Capture the cell that displays the provided text and extract its [X, Y] central coordinate. 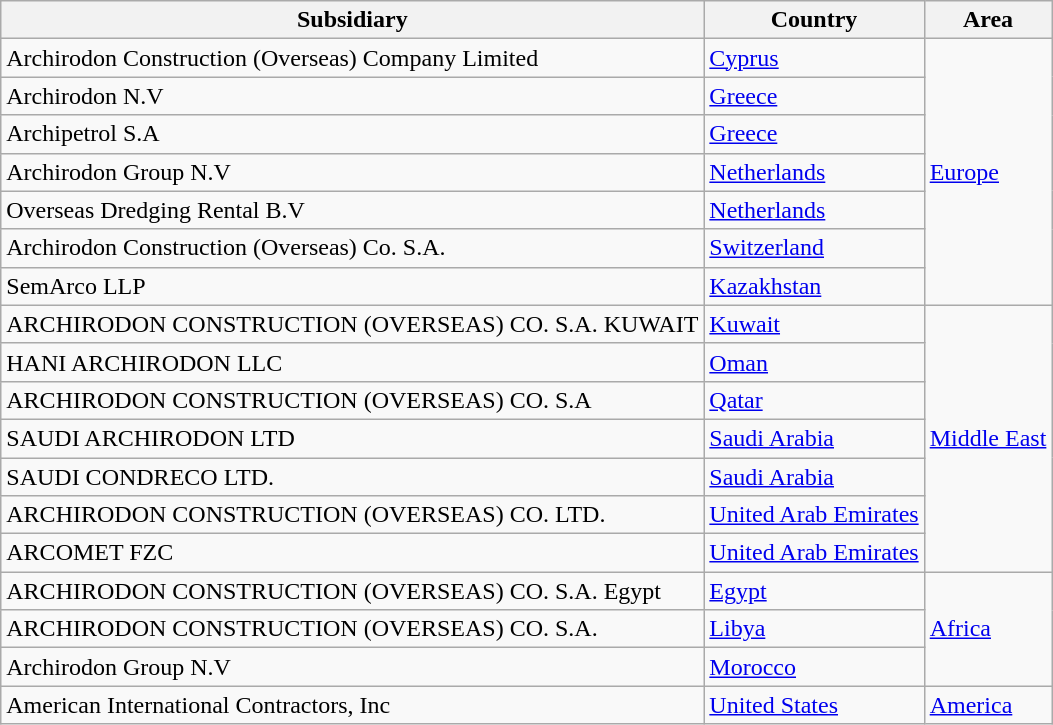
Switzerland [814, 248]
ARCHIRODON CONSTRUCTION (OVERSEAS) CO. S.A [352, 400]
Oman [814, 362]
Libya [814, 629]
Subsidiary [352, 20]
Europe [988, 172]
Archirodon Construction (Overseas) Company Limited [352, 58]
Morocco [814, 667]
Egypt [814, 591]
Overseas Dredging Rental B.V [352, 210]
SAUDI ARCHIRODON LTD [352, 438]
Africa [988, 629]
Qatar [814, 400]
Archipetrol S.A [352, 134]
United States [814, 705]
SAUDI CONDRECO LTD. [352, 477]
SemArco LLP [352, 286]
Archirodon N.V [352, 96]
Middle East [988, 438]
Cyprus [814, 58]
American International Contractors, Inc [352, 705]
Country [814, 20]
ARCHIRODON CONSTRUCTION (OVERSEAS) CO. S.A. [352, 629]
Area [988, 20]
Archirodon Construction (Overseas) Co. S.A. [352, 248]
Kazakhstan [814, 286]
HANI ARCHIRODON LLC [352, 362]
Kuwait [814, 324]
ARCHIRODON CONSTRUCTION (OVERSEAS) CO. S.A. KUWAIT [352, 324]
ARCHIRODON CONSTRUCTION (OVERSEAS) CO. S.A. Egypt [352, 591]
ARCHIRODON CONSTRUCTION (OVERSEAS) CO. LTD. [352, 515]
America [988, 705]
ARCOMET FZC [352, 553]
